Detect which cell encompasses the target text, then output its (x, y) center coordinate. 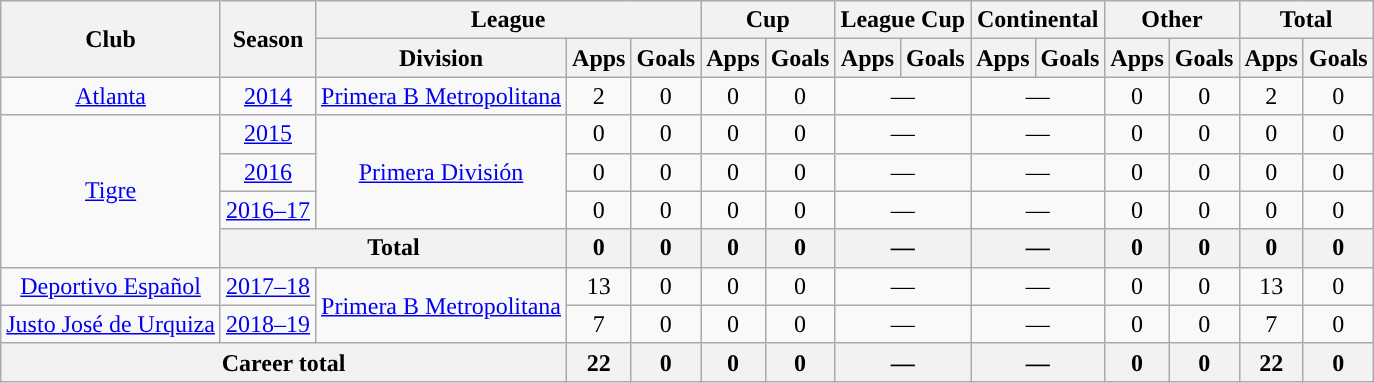
Other (1172, 20)
Primera División (442, 172)
2015 (268, 134)
Continental (1038, 20)
Deportivo Español (111, 286)
Tigre (111, 191)
Division (442, 58)
League (508, 20)
Career total (284, 362)
2018–19 (268, 324)
Club (111, 39)
Justo José de Urquiza (111, 324)
2017–18 (268, 286)
Season (268, 39)
2014 (268, 96)
League Cup (903, 20)
Cup (768, 20)
2016 (268, 172)
Atlanta (111, 96)
2016–17 (268, 210)
